From the cell containing the given text, extract its center point as [x, y] coordinate. 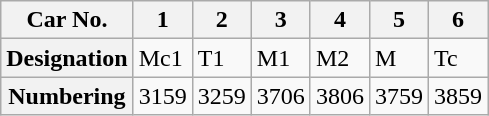
M1 [280, 58]
6 [458, 20]
M [398, 58]
3259 [222, 96]
M2 [340, 58]
3159 [162, 96]
3706 [280, 96]
2 [222, 20]
Mc1 [162, 58]
Tc [458, 58]
Car No. [67, 20]
1 [162, 20]
4 [340, 20]
T1 [222, 58]
5 [398, 20]
3859 [458, 96]
Designation [67, 58]
Numbering [67, 96]
3 [280, 20]
3806 [340, 96]
3759 [398, 96]
